Capture the cell that displays the provided text and extract its (x, y) central coordinate. 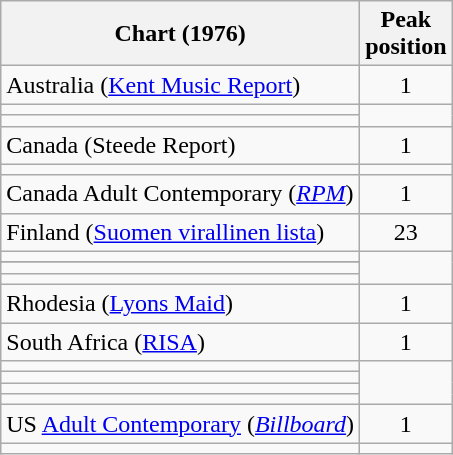
Peakposition (406, 34)
Australia (Kent Music Report) (180, 85)
Chart (1976) (180, 34)
23 (406, 232)
Canada Adult Contemporary (RPM) (180, 194)
Finland (Suomen virallinen lista) (180, 232)
US Adult Contemporary (Billboard) (180, 424)
South Africa (RISA) (180, 341)
Rhodesia (Lyons Maid) (180, 303)
Canada (Steede Report) (180, 145)
